Identify which cell holds the provided text, then report its [X, Y] central coordinate. 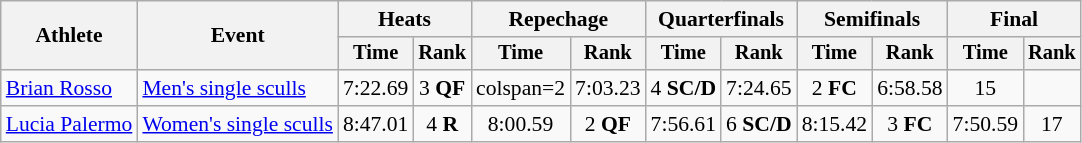
15 [986, 88]
Women's single sculls [238, 124]
8:47.01 [376, 124]
8:00.59 [520, 124]
4 R [442, 124]
7:24.65 [759, 88]
Event [238, 36]
6 SC/D [759, 124]
6:58.58 [910, 88]
4 SC/D [684, 88]
Athlete [70, 36]
3 FC [910, 124]
Repechage [558, 19]
Quarterfinals [722, 19]
7:56.61 [684, 124]
2 FC [834, 88]
8:15.42 [834, 124]
7:50.59 [986, 124]
17 [1052, 124]
Lucia Palermo [70, 124]
Semifinals [872, 19]
2 QF [608, 124]
Men's single sculls [238, 88]
7:22.69 [376, 88]
3 QF [442, 88]
Brian Rosso [70, 88]
colspan=2 [520, 88]
Heats [404, 19]
7:03.23 [608, 88]
Final [1014, 19]
